Scan for the cell matching the given text and deliver its [X, Y] coordinate at center. 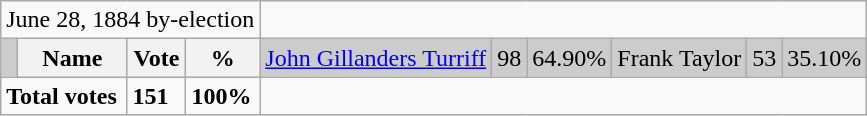
Vote [156, 58]
% [223, 58]
June 28, 1884 by-election [130, 20]
John Gillanders Turriff [376, 58]
35.10% [824, 58]
Name [72, 58]
53 [764, 58]
Frank Taylor [680, 58]
100% [223, 96]
Total votes [64, 96]
98 [510, 58]
151 [156, 96]
64.90% [570, 58]
